Scan for the cell matching the given text and deliver its [X, Y] coordinate at center. 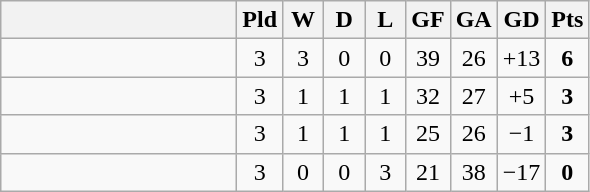
−17 [522, 172]
38 [474, 172]
Pld [260, 20]
39 [428, 58]
W [304, 20]
−1 [522, 134]
GF [428, 20]
21 [428, 172]
6 [568, 58]
Pts [568, 20]
GD [522, 20]
32 [428, 96]
+13 [522, 58]
25 [428, 134]
GA [474, 20]
27 [474, 96]
L [386, 20]
D [344, 20]
+5 [522, 96]
